Determine the (X, Y) coordinate at the center of the cell enclosing the given text.  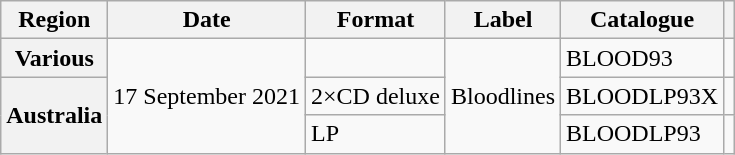
BLOODLP93 (642, 134)
Label (502, 20)
Catalogue (642, 20)
2×CD deluxe (376, 96)
Bloodlines (502, 96)
Various (54, 58)
17 September 2021 (207, 96)
BLOODLP93X (642, 96)
LP (376, 134)
Date (207, 20)
BLOOD93 (642, 58)
Region (54, 20)
Format (376, 20)
Australia (54, 115)
